Output the (x, y) coordinate of the center of the cell containing the given text.  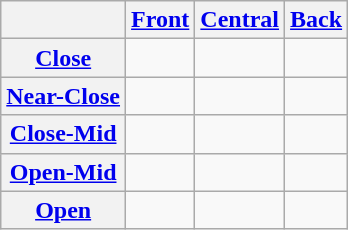
Close-Mid (64, 134)
Open-Mid (64, 172)
Close (64, 58)
Front (160, 20)
Open (64, 210)
Near-Close (64, 96)
Central (240, 20)
Back (316, 20)
